Output the [x, y] coordinate of the center of the cell containing the given text.  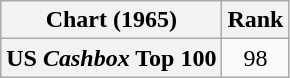
Rank [256, 20]
Chart (1965) [112, 20]
US Cashbox Top 100 [112, 58]
98 [256, 58]
